Search for the cell housing the specified text and yield its (x, y) center coordinate. 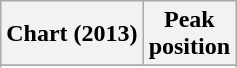
Chart (2013) (72, 34)
Peakposition (189, 34)
